Return [X, Y] of the center of cell containing provided text 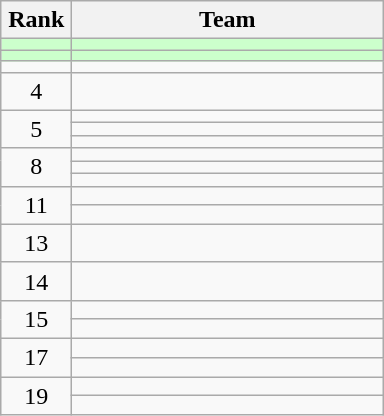
15 [36, 319]
11 [36, 205]
5 [36, 129]
Rank [36, 20]
8 [36, 167]
13 [36, 243]
17 [36, 357]
19 [36, 395]
4 [36, 91]
14 [36, 281]
Team [228, 20]
